Locate the cell with the specified text and output its (X, Y) center coordinate. 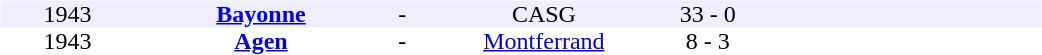
33 - 0 (708, 14)
8 - 3 (708, 42)
CASG (544, 14)
Montferrand (544, 42)
Agen (260, 42)
Bayonne (260, 14)
